Scan for the cell matching the given text and deliver its [x, y] coordinate at center. 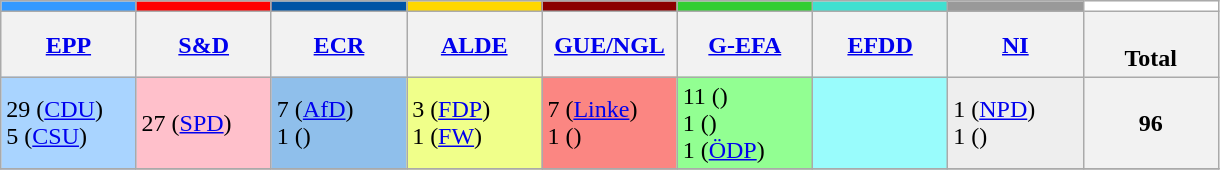
GUE/NGL [610, 44]
ECR [338, 44]
S&D [204, 44]
96 [1150, 123]
7 (AfD)1 () [338, 123]
11 ()1 ()1 (ÖDP) [744, 123]
G-EFA [744, 44]
1 (NPD)1 () [1016, 123]
NI [1016, 44]
29 (CDU)5 (CSU) [68, 123]
3 (FDP)1 (FW) [474, 123]
ALDE [474, 44]
EPP [68, 44]
7 (Linke)1 () [610, 123]
27 (SPD) [204, 123]
Total [1150, 44]
EFDD [880, 44]
